Find where the given text appears and provide that cell's center as [X, Y] coordinate. 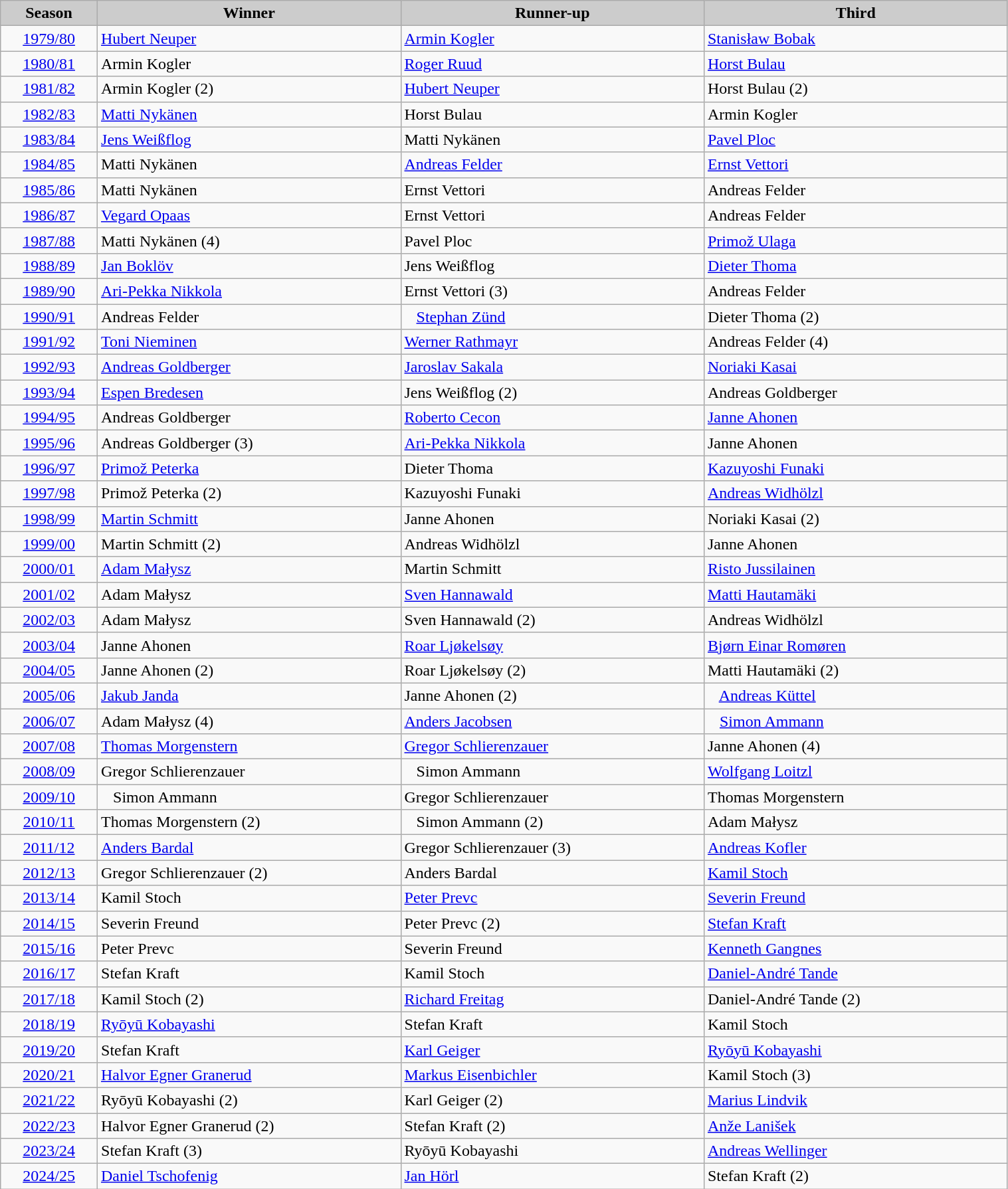
Matti Nykänen (4) [249, 240]
Risto Jussilainen [856, 569]
Simon Ammann (2) [552, 822]
2003/04 [49, 645]
2020/21 [49, 1075]
2002/03 [49, 620]
Season [49, 13]
1999/00 [49, 544]
1994/95 [49, 418]
Jaroslav Sakala [552, 367]
Toni Nieminen [249, 342]
Andreas Wellinger [856, 1151]
Halvor Egner Granerud [249, 1075]
Primož Ulaga [856, 240]
1991/92 [49, 342]
2017/18 [49, 999]
Gregor Schlierenzauer (2) [249, 873]
Halvor Egner Granerud (2) [249, 1126]
Primož Peterka (2) [249, 494]
Jakub Janda [249, 695]
Ernst Vettori (3) [552, 291]
Andreas Kofler [856, 848]
Peter Prevc (2) [552, 923]
Werner Rathmayr [552, 342]
1981/82 [49, 89]
2006/07 [49, 721]
Dieter Thoma (2) [856, 317]
Karl Geiger (2) [552, 1100]
Espen Bredesen [249, 393]
Anže Lanišek [856, 1126]
1988/89 [49, 266]
2009/10 [49, 797]
Runner-up [552, 13]
Daniel Tschofenig [249, 1176]
Markus Eisenbichler [552, 1075]
1987/88 [49, 240]
2012/13 [49, 873]
1996/97 [49, 468]
Karl Geiger [552, 1050]
Primož Peterka [249, 468]
Marius Lindvik [856, 1100]
Vegard Opaas [249, 215]
Stanisław Bobak [856, 39]
2015/16 [49, 949]
2004/05 [49, 670]
Noriaki Kasai (2) [856, 519]
Sven Hannawald [552, 594]
Sven Hannawald (2) [552, 620]
Adam Małysz (4) [249, 721]
Jan Hörl [552, 1176]
Daniel-André Tande (2) [856, 999]
1998/99 [49, 519]
1989/90 [49, 291]
Ryōyū Kobayashi (2) [249, 1100]
Stephan Zünd [552, 317]
1986/87 [49, 215]
Roberto Cecon [552, 418]
2024/25 [49, 1176]
Kenneth Gangnes [856, 949]
1995/96 [49, 443]
Roger Ruud [552, 64]
Andreas Küttel [856, 695]
Stefan Kraft (3) [249, 1151]
2016/17 [49, 974]
Daniel-André Tande [856, 974]
1980/81 [49, 64]
Richard Freitag [552, 999]
2021/22 [49, 1100]
2001/02 [49, 594]
Andreas Felder (4) [856, 342]
Martin Schmitt (2) [249, 544]
2014/15 [49, 923]
Roar Ljøkelsøy [552, 645]
Bjørn Einar Romøren [856, 645]
1993/94 [49, 393]
2000/01 [49, 569]
2007/08 [49, 747]
2005/06 [49, 695]
Kamil Stoch (3) [856, 1075]
1979/80 [49, 39]
Matti Hautamäki [856, 594]
Gregor Schlierenzauer (3) [552, 848]
Winner [249, 13]
1997/98 [49, 494]
2010/11 [49, 822]
1982/83 [49, 114]
Janne Ahonen (4) [856, 747]
Jan Boklöv [249, 266]
2019/20 [49, 1050]
Jens Weißflog (2) [552, 393]
2008/09 [49, 772]
Noriaki Kasai [856, 367]
Andreas Goldberger (3) [249, 443]
Roar Ljøkelsøy (2) [552, 670]
1985/86 [49, 190]
Matti Hautamäki (2) [856, 670]
Thomas Morgenstern (2) [249, 822]
1992/93 [49, 367]
Horst Bulau (2) [856, 89]
2023/24 [49, 1151]
Wolfgang Loitzl [856, 772]
1983/84 [49, 139]
2011/12 [49, 848]
1990/91 [49, 317]
2018/19 [49, 1024]
2022/23 [49, 1126]
2013/14 [49, 898]
Kamil Stoch (2) [249, 999]
Anders Jacobsen [552, 721]
Third [856, 13]
Armin Kogler (2) [249, 89]
1984/85 [49, 165]
